Return the (x, y) coordinate for the center point of the cell that contains the specified text.  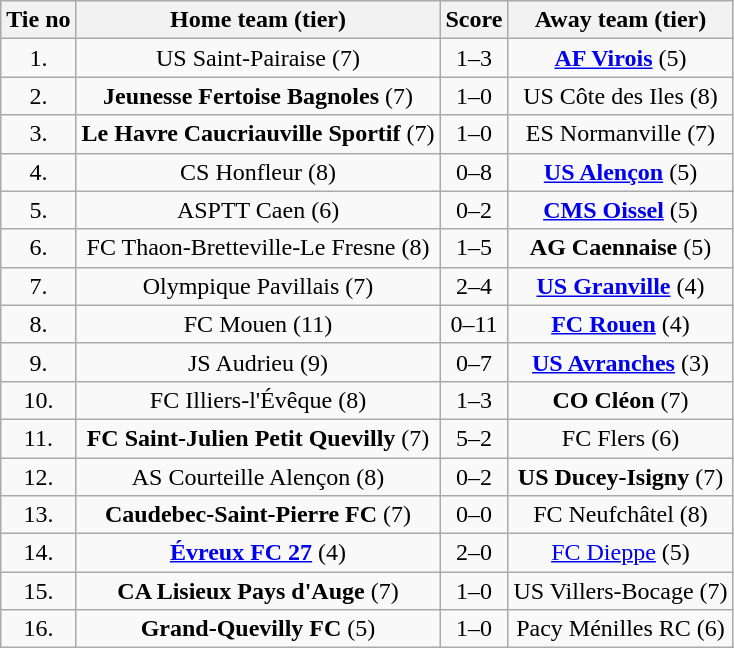
US Ducey-Isigny (7) (620, 477)
2. (38, 96)
AF Virois (5) (620, 58)
10. (38, 400)
13. (38, 515)
Home team (tier) (258, 20)
5. (38, 210)
FC Neufchâtel (8) (620, 515)
JS Audrieu (9) (258, 362)
Grand-Quevilly FC (5) (258, 629)
Pacy Ménilles RC (6) (620, 629)
2–4 (474, 286)
ES Normanville (7) (620, 134)
15. (38, 591)
FC Saint-Julien Petit Quevilly (7) (258, 438)
AS Courteille Alençon (8) (258, 477)
CA Lisieux Pays d'Auge (7) (258, 591)
CMS Oissel (5) (620, 210)
FC Mouen (11) (258, 324)
0–7 (474, 362)
4. (38, 172)
Évreux FC 27 (4) (258, 553)
US Granville (4) (620, 286)
FC Rouen (4) (620, 324)
0–0 (474, 515)
Caudebec-Saint-Pierre FC (7) (258, 515)
Tie no (38, 20)
9. (38, 362)
CS Honfleur (8) (258, 172)
6. (38, 248)
3. (38, 134)
US Alençon (5) (620, 172)
2–0 (474, 553)
FC Flers (6) (620, 438)
12. (38, 477)
0–11 (474, 324)
US Côte des Iles (8) (620, 96)
Score (474, 20)
11. (38, 438)
0–8 (474, 172)
Jeunesse Fertoise Bagnoles (7) (258, 96)
1. (38, 58)
14. (38, 553)
AG Caennaise (5) (620, 248)
US Avranches (3) (620, 362)
7. (38, 286)
US Villers-Bocage (7) (620, 591)
FC Dieppe (5) (620, 553)
FC Thaon-Bretteville-Le Fresne (8) (258, 248)
US Saint-Pairaise (7) (258, 58)
1–5 (474, 248)
Away team (tier) (620, 20)
ASPTT Caen (6) (258, 210)
Olympique Pavillais (7) (258, 286)
FC Illiers-l'Évêque (8) (258, 400)
16. (38, 629)
Le Havre Caucriauville Sportif (7) (258, 134)
CO Cléon (7) (620, 400)
8. (38, 324)
5–2 (474, 438)
